Extract the (x, y) coordinate from the center of the cell holding the provided text.  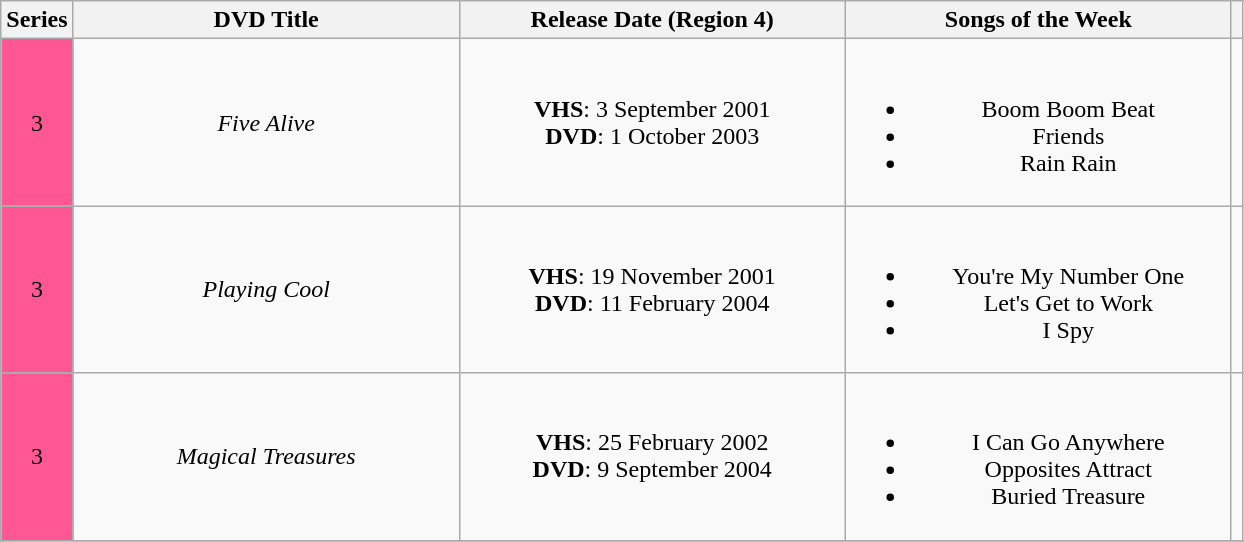
Playing Cool (266, 290)
VHS: 3 September 2001DVD: 1 October 2003 (652, 122)
Five Alive (266, 122)
VHS: 25 February 2002 DVD: 9 September 2004 (652, 456)
Songs of the Week (1038, 20)
Release Date (Region 4) (652, 20)
Magical Treasures (266, 456)
You're My Number OneLet's Get to WorkI Spy (1038, 290)
DVD Title (266, 20)
VHS: 19 November 2001 DVD: 11 February 2004 (652, 290)
Series (37, 20)
I Can Go AnywhereOpposites AttractBuried Treasure (1038, 456)
Boom Boom BeatFriendsRain Rain (1038, 122)
